Scan for the cell matching the given text and deliver its [X, Y] coordinate at center. 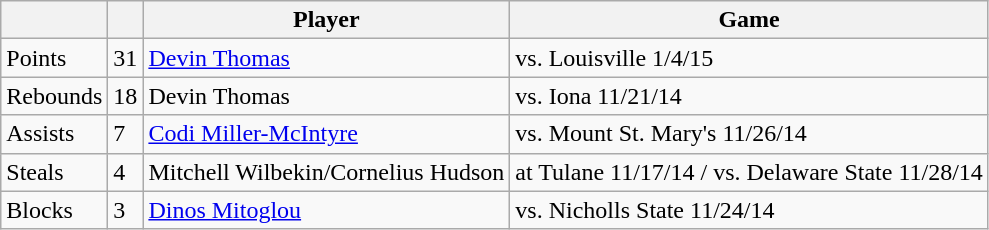
Dinos Mitoglou [326, 210]
Steals [54, 172]
3 [126, 210]
vs. Nicholls State 11/24/14 [750, 210]
Game [750, 20]
Blocks [54, 210]
4 [126, 172]
at Tulane 11/17/14 / vs. Delaware State 11/28/14 [750, 172]
vs. Iona 11/21/14 [750, 96]
vs. Louisville 1/4/15 [750, 58]
vs. Mount St. Mary's 11/26/14 [750, 134]
Rebounds [54, 96]
7 [126, 134]
31 [126, 58]
Codi Miller-McIntyre [326, 134]
Mitchell Wilbekin/Cornelius Hudson [326, 172]
Player [326, 20]
Points [54, 58]
18 [126, 96]
Assists [54, 134]
